Search for the cell housing the specified text and yield its [x, y] center coordinate. 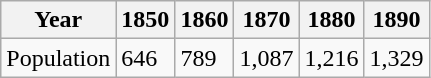
1880 [332, 20]
646 [146, 58]
1,087 [266, 58]
1,329 [396, 58]
1890 [396, 20]
Year [58, 20]
1,216 [332, 58]
789 [204, 58]
1860 [204, 20]
1870 [266, 20]
1850 [146, 20]
Population [58, 58]
